Pinpoint the cell where the given text exists, returning its [X, Y] midpoint coordinate. 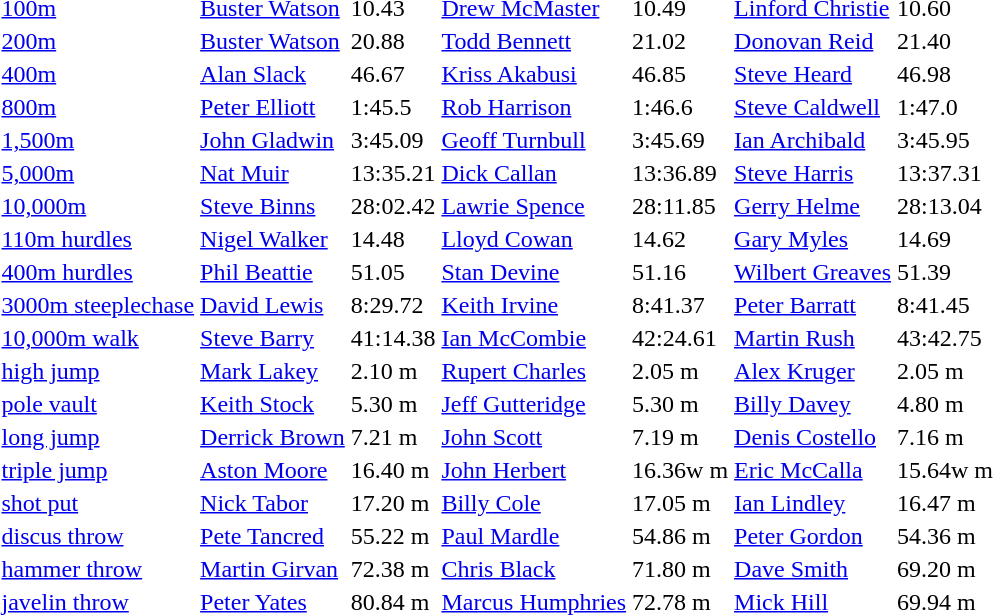
Pete Tancred [273, 536]
Chris Black [534, 569]
Nigel Walker [273, 239]
21.02 [680, 41]
72.38 m [393, 569]
110m hurdles [98, 239]
28:02.42 [393, 206]
Dave Smith [813, 569]
Rob Harrison [534, 107]
high jump [98, 371]
Ian McCombie [534, 338]
Dick Callan [534, 173]
Aston Moore [273, 470]
Donovan Reid [813, 41]
Geoff Turnbull [534, 140]
Alex Kruger [813, 371]
John Gladwin [273, 140]
41:14.38 [393, 338]
5,000m [98, 173]
Todd Bennett [534, 41]
51.05 [393, 272]
Steve Barry [273, 338]
7.19 m [680, 437]
Kriss Akabusi [534, 74]
Paul Mardle [534, 536]
3:45.09 [393, 140]
Mark Lakey [273, 371]
1:46.6 [680, 107]
10,000m [98, 206]
triple jump [98, 470]
14.62 [680, 239]
Denis Costello [813, 437]
46.67 [393, 74]
Wilbert Greaves [813, 272]
Peter Gordon [813, 536]
Billy Cole [534, 503]
Steve Binns [273, 206]
200m [98, 41]
Rupert Charles [534, 371]
pole vault [98, 404]
8:41.37 [680, 305]
46.85 [680, 74]
Lawrie Spence [534, 206]
Martin Girvan [273, 569]
Steve Caldwell [813, 107]
Gerry Helme [813, 206]
Ian Archibald [813, 140]
71.80 m [680, 569]
John Herbert [534, 470]
1:45.5 [393, 107]
Ian Lindley [813, 503]
400m [98, 74]
1,500m [98, 140]
Nat Muir [273, 173]
55.22 m [393, 536]
2.10 m [393, 371]
Gary Myles [813, 239]
Eric McCalla [813, 470]
hammer throw [98, 569]
13:36.89 [680, 173]
Alan Slack [273, 74]
16.36w m [680, 470]
David Lewis [273, 305]
long jump [98, 437]
Keith Irvine [534, 305]
John Scott [534, 437]
Buster Watson [273, 41]
Nick Tabor [273, 503]
Peter Barratt [813, 305]
shot put [98, 503]
17.20 m [393, 503]
3:45.69 [680, 140]
51.16 [680, 272]
Derrick Brown [273, 437]
Billy Davey [813, 404]
Jeff Gutteridge [534, 404]
400m hurdles [98, 272]
17.05 m [680, 503]
discus throw [98, 536]
20.88 [393, 41]
Martin Rush [813, 338]
7.21 m [393, 437]
Phil Beattie [273, 272]
54.86 m [680, 536]
10,000m walk [98, 338]
Stan Devine [534, 272]
28:11.85 [680, 206]
16.40 m [393, 470]
42:24.61 [680, 338]
Steve Harris [813, 173]
14.48 [393, 239]
2.05 m [680, 371]
Peter Elliott [273, 107]
8:29.72 [393, 305]
3000m steeplechase [98, 305]
Steve Heard [813, 74]
13:35.21 [393, 173]
Lloyd Cowan [534, 239]
Keith Stock [273, 404]
800m [98, 107]
